From the cell containing the given text, extract its center point as (x, y) coordinate. 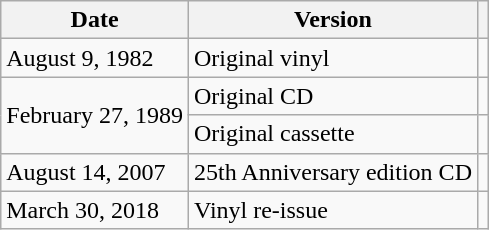
February 27, 1989 (95, 115)
Original CD (332, 96)
Date (95, 20)
August 9, 1982 (95, 58)
Vinyl re-issue (332, 210)
August 14, 2007 (95, 172)
Original cassette (332, 134)
Version (332, 20)
Original vinyl (332, 58)
25th Anniversary edition CD (332, 172)
March 30, 2018 (95, 210)
